From the cell containing the given text, extract its center point as [X, Y] coordinate. 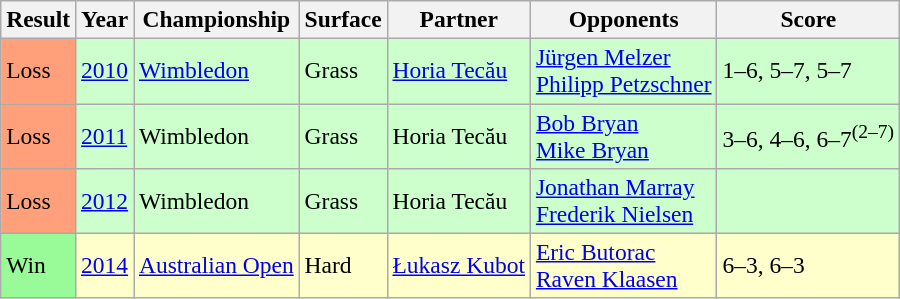
1–6, 5–7, 5–7 [808, 70]
2014 [105, 266]
Opponents [624, 19]
Australian Open [217, 266]
Championship [217, 19]
3–6, 4–6, 6–7(2–7) [808, 136]
Partner [458, 19]
Łukasz Kubot [458, 266]
Result [38, 19]
Score [808, 19]
Jonathan Marray Frederik Nielsen [624, 200]
2010 [105, 70]
Jürgen Melzer Philipp Petzschner [624, 70]
6–3, 6–3 [808, 266]
Win [38, 266]
Year [105, 19]
2011 [105, 136]
Surface [343, 19]
Bob Bryan Mike Bryan [624, 136]
2012 [105, 200]
Eric Butorac Raven Klaasen [624, 266]
Hard [343, 266]
